From the cell containing the given text, extract its center point as (x, y) coordinate. 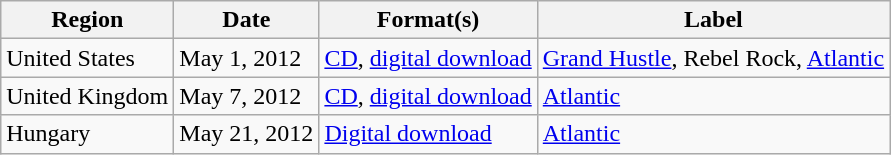
Digital download (428, 134)
United Kingdom (88, 96)
May 1, 2012 (246, 58)
May 7, 2012 (246, 96)
May 21, 2012 (246, 134)
Region (88, 20)
Date (246, 20)
Grand Hustle, Rebel Rock, Atlantic (713, 58)
Label (713, 20)
Format(s) (428, 20)
United States (88, 58)
Hungary (88, 134)
